Locate the cell with the specified text and output its (x, y) center coordinate. 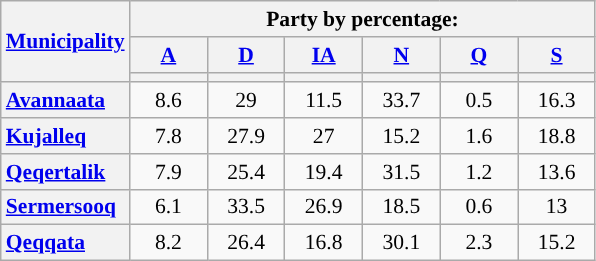
Party by percentage: (363, 19)
33.7 (401, 101)
8.2 (169, 243)
Qeqqata (66, 243)
D (246, 55)
A (169, 55)
8.6 (169, 101)
S (557, 55)
7.9 (169, 172)
0.5 (479, 101)
16.3 (557, 101)
1.2 (479, 172)
2.3 (479, 243)
Avannaata (66, 101)
26.9 (324, 207)
13.6 (557, 172)
25.4 (246, 172)
27.9 (246, 136)
33.5 (246, 207)
Kujalleq (66, 136)
19.4 (324, 172)
13 (557, 207)
29 (246, 101)
18.5 (401, 207)
Q (479, 55)
7.8 (169, 136)
30.1 (401, 243)
16.8 (324, 243)
0.6 (479, 207)
31.5 (401, 172)
Municipality (66, 42)
IA (324, 55)
N (401, 55)
27 (324, 136)
Qeqertalik (66, 172)
Sermersooq (66, 207)
11.5 (324, 101)
6.1 (169, 207)
1.6 (479, 136)
18.8 (557, 136)
26.4 (246, 243)
